Scan for the cell matching the given text and deliver its (X, Y) coordinate at center. 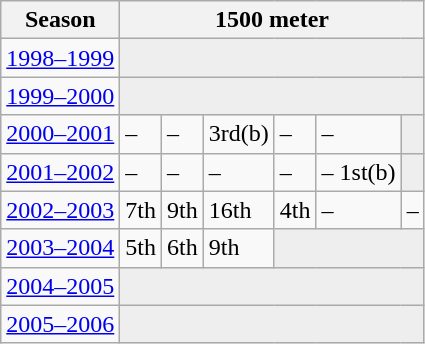
5th (141, 248)
Season (60, 20)
6th (183, 248)
1500 meter (272, 20)
2000–2001 (60, 134)
1999–2000 (60, 96)
2001–2002 (60, 172)
– 1st(b) (358, 172)
3rd(b) (238, 134)
4th (295, 210)
2002–2003 (60, 210)
16th (238, 210)
1998–1999 (60, 58)
2003–2004 (60, 248)
2005–2006 (60, 324)
2004–2005 (60, 286)
7th (141, 210)
